Provide the [X, Y] coordinate of the cell's center where the given text is located.  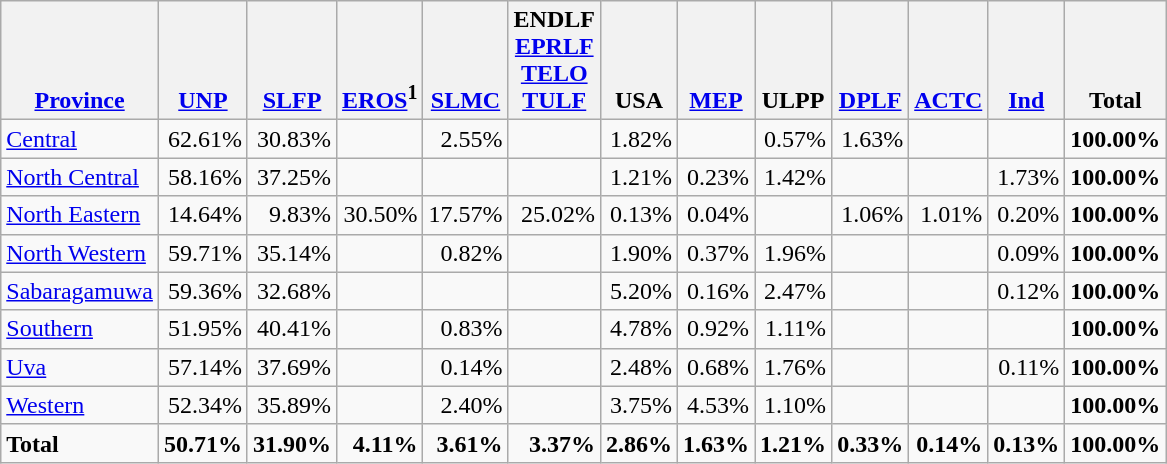
Southern [80, 329]
0.23% [716, 177]
51.95% [202, 329]
30.50% [380, 215]
5.20% [638, 291]
4.53% [716, 405]
14.64% [202, 215]
1.11% [794, 329]
25.02% [554, 215]
50.71% [202, 443]
40.41% [292, 329]
MEP [716, 60]
2.86% [638, 443]
UNP [202, 60]
1.76% [794, 367]
0.92% [716, 329]
0.11% [1026, 367]
3.75% [638, 405]
0.37% [716, 253]
0.83% [466, 329]
Central [80, 139]
Province [80, 60]
ACTC [948, 60]
59.71% [202, 253]
1.42% [794, 177]
4.78% [638, 329]
2.40% [466, 405]
Ind [1026, 60]
2.55% [466, 139]
North Eastern [80, 215]
37.69% [292, 367]
58.16% [202, 177]
1.90% [638, 253]
North Western [80, 253]
31.90% [292, 443]
62.61% [202, 139]
0.09% [1026, 253]
0.33% [870, 443]
USA [638, 60]
EROS1 [380, 60]
1.82% [638, 139]
3.37% [554, 443]
2.48% [638, 367]
2.47% [794, 291]
9.83% [292, 215]
SLFP [292, 60]
ULPP [794, 60]
4.11% [380, 443]
1.73% [1026, 177]
Uva [80, 367]
DPLF [870, 60]
0.20% [1026, 215]
Sabaragamuwa [80, 291]
0.57% [794, 139]
1.96% [794, 253]
1.06% [870, 215]
17.57% [466, 215]
3.61% [466, 443]
37.25% [292, 177]
1.01% [948, 215]
52.34% [202, 405]
0.68% [716, 367]
SLMC [466, 60]
57.14% [202, 367]
ENDLFEPRLFTELOTULF [554, 60]
32.68% [292, 291]
35.14% [292, 253]
1.10% [794, 405]
30.83% [292, 139]
0.16% [716, 291]
59.36% [202, 291]
0.12% [1026, 291]
0.82% [466, 253]
Western [80, 405]
North Central [80, 177]
35.89% [292, 405]
0.04% [716, 215]
